Search for the cell housing the specified text and yield its (X, Y) center coordinate. 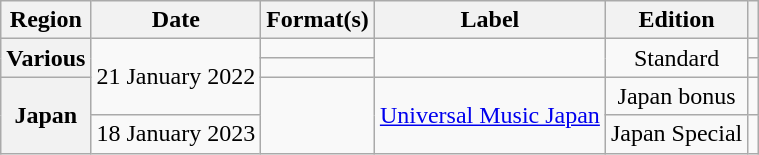
21 January 2022 (176, 77)
18 January 2023 (176, 134)
Japan bonus (676, 96)
Date (176, 20)
Various (46, 58)
Edition (676, 20)
Format(s) (318, 20)
Label (490, 20)
Japan Special (676, 134)
Japan (46, 115)
Universal Music Japan (490, 115)
Standard (676, 58)
Region (46, 20)
